Search for the cell housing the specified text and yield its [X, Y] center coordinate. 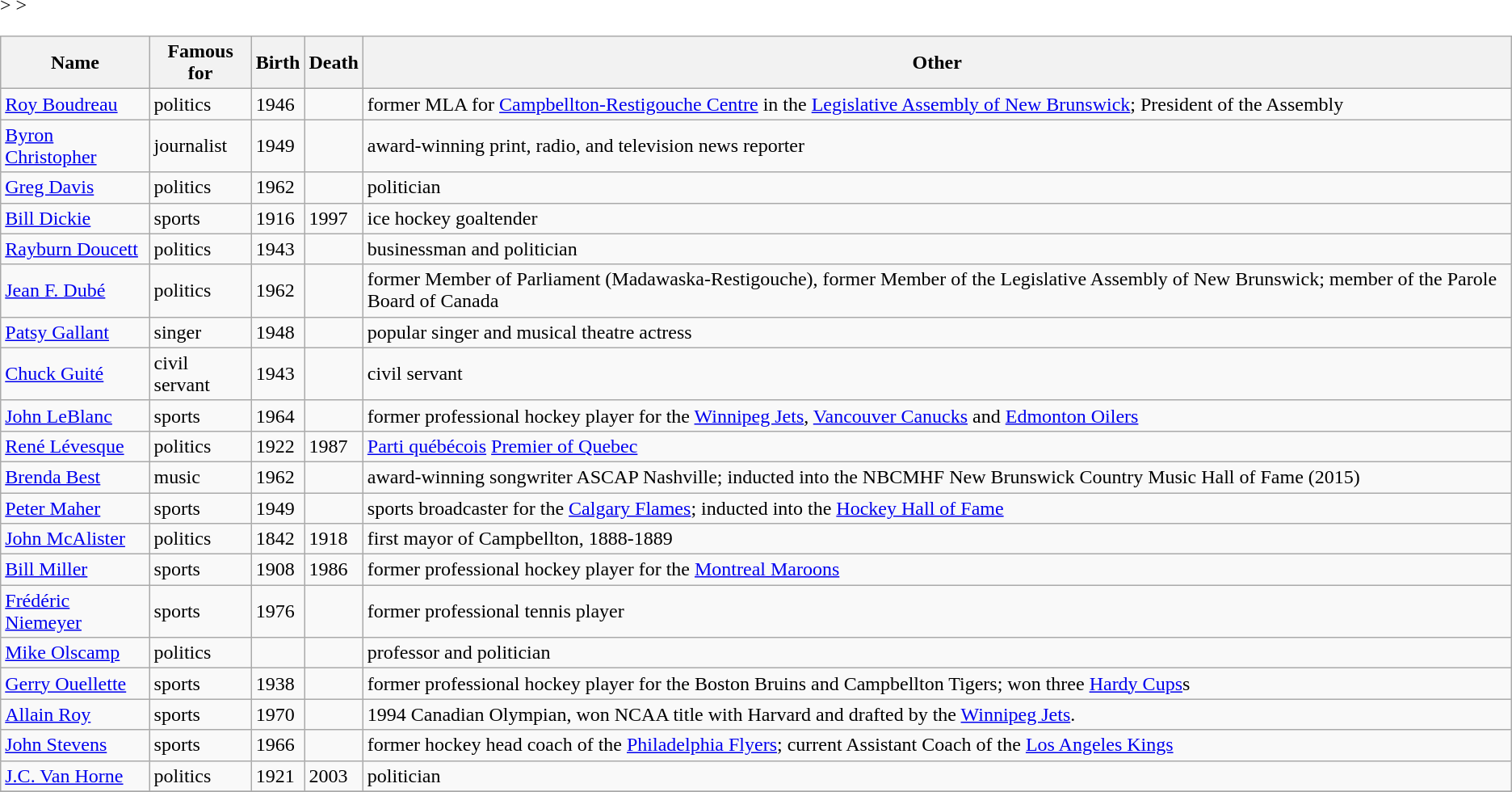
1946 [278, 104]
Greg Davis [75, 187]
Death [334, 63]
popular singer and musical theatre actress [937, 332]
Bill Miller [75, 570]
1997 [334, 218]
former hockey head coach of the Philadelphia Flyers; current Assistant Coach of the Los Angeles Kings [937, 745]
singer [200, 332]
journalist [200, 145]
first mayor of Campbellton, 1888-1889 [937, 539]
1987 [334, 446]
Mike Olscamp [75, 653]
Roy Boudreau [75, 104]
John LeBlanc [75, 415]
Other [937, 63]
John Stevens [75, 745]
1918 [334, 539]
1976 [278, 611]
award-winning print, radio, and television news reporter [937, 145]
former professional tennis player [937, 611]
René Lévesque [75, 446]
former Member of Parliament (Madawaska-Restigouche), former Member of the Legislative Assembly of New Brunswick; member of the Parole Board of Canada [937, 291]
Famous for [200, 63]
1842 [278, 539]
sports broadcaster for the Calgary Flames; inducted into the Hockey Hall of Fame [937, 508]
1964 [278, 415]
Jean F. Dubé [75, 291]
1994 Canadian Olympian, won NCAA title with Harvard and drafted by the Winnipeg Jets. [937, 714]
John McAlister [75, 539]
music [200, 477]
former professional hockey player for the Montreal Maroons [937, 570]
2003 [334, 776]
Patsy Gallant [75, 332]
businessman and politician [937, 249]
ice hockey goaltender [937, 218]
J.C. Van Horne [75, 776]
Frédéric Niemeyer [75, 611]
former professional hockey player for the Winnipeg Jets, Vancouver Canucks and Edmonton Oilers [937, 415]
Bill Dickie [75, 218]
professor and politician [937, 653]
award-winning songwriter ASCAP Nashville; inducted into the NBCMHF New Brunswick Country Music Hall of Fame (2015) [937, 477]
1948 [278, 332]
former professional hockey player for the Boston Bruins and Campbellton Tigers; won three Hardy Cupss [937, 684]
Parti québécois Premier of Quebec [937, 446]
former MLA for Campbellton-Restigouche Centre in the Legislative Assembly of New Brunswick; President of the Assembly [937, 104]
1916 [278, 218]
1966 [278, 745]
1922 [278, 446]
1908 [278, 570]
Name [75, 63]
Brenda Best [75, 477]
1921 [278, 776]
Rayburn Doucett [75, 249]
1970 [278, 714]
Chuck Guité [75, 373]
1986 [334, 570]
Gerry Ouellette [75, 684]
Peter Maher [75, 508]
Byron Christopher [75, 145]
1938 [278, 684]
Birth [278, 63]
Allain Roy [75, 714]
